For the text-containing cell, return its midpoint in [x, y] coordinate format. 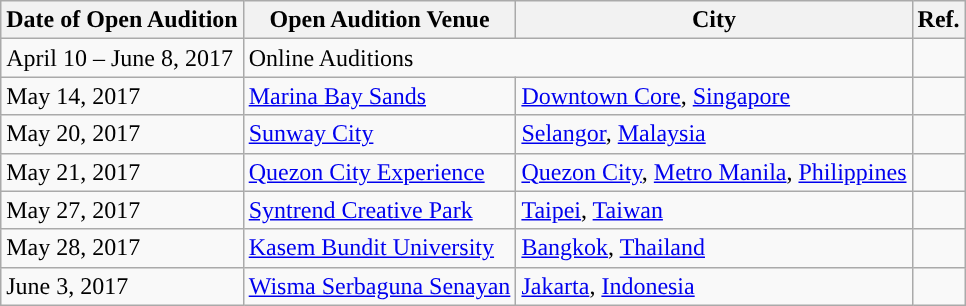
Quezon City Experience [380, 172]
Jakarta, Indonesia [714, 286]
Selangor, Malaysia [714, 134]
Quezon City, Metro Manila, Philippines [714, 172]
May 14, 2017 [122, 96]
May 21, 2017 [122, 172]
May 27, 2017 [122, 210]
April 10 – June 8, 2017 [122, 58]
Sunway City [380, 134]
City [714, 20]
Kasem Bundit University [380, 248]
May 20, 2017 [122, 134]
May 28, 2017 [122, 248]
Ref. [938, 20]
June 3, 2017 [122, 286]
Wisma Serbaguna Senayan [380, 286]
Online Auditions [578, 58]
Marina Bay Sands [380, 96]
Taipei, Taiwan [714, 210]
Open Audition Venue [380, 20]
Syntrend Creative Park [380, 210]
Bangkok, Thailand [714, 248]
Date of Open Audition [122, 20]
Downtown Core, Singapore [714, 96]
